Search for the cell housing the specified text and yield its [X, Y] center coordinate. 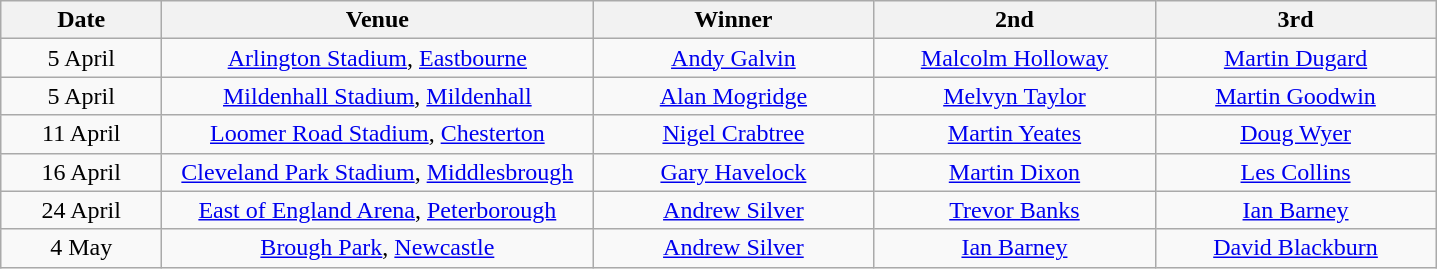
2nd [1014, 20]
Martin Yeates [1014, 134]
Gary Havelock [734, 172]
Doug Wyer [1296, 134]
Date [82, 20]
David Blackburn [1296, 248]
Martin Dixon [1014, 172]
Andy Galvin [734, 58]
East of England Arena, Peterborough [378, 210]
Cleveland Park Stadium, Middlesbrough [378, 172]
Malcolm Holloway [1014, 58]
Melvyn Taylor [1014, 96]
4 May [82, 248]
Les Collins [1296, 172]
Mildenhall Stadium, Mildenhall [378, 96]
Venue [378, 20]
Nigel Crabtree [734, 134]
Winner [734, 20]
24 April [82, 210]
3rd [1296, 20]
Martin Goodwin [1296, 96]
11 April [82, 134]
Alan Mogridge [734, 96]
Trevor Banks [1014, 210]
Martin Dugard [1296, 58]
Brough Park, Newcastle [378, 248]
Arlington Stadium, Eastbourne [378, 58]
Loomer Road Stadium, Chesterton [378, 134]
16 April [82, 172]
